Scan for the cell matching the given text and deliver its [x, y] coordinate at center. 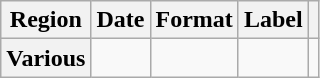
Date [120, 20]
Region [46, 20]
Various [46, 58]
Format [194, 20]
Label [273, 20]
